From the cell containing the given text, extract its center point as [X, Y] coordinate. 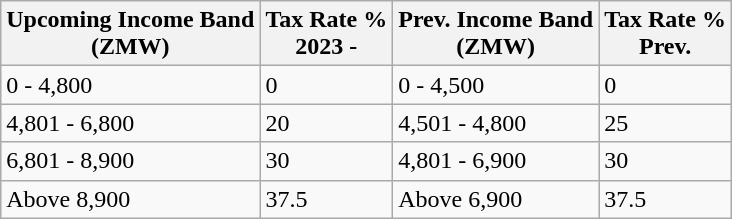
4,501 - 4,800 [496, 123]
20 [326, 123]
Above 8,900 [130, 199]
0 - 4,500 [496, 85]
Tax Rate %2023 - [326, 34]
6,801 - 8,900 [130, 161]
Above 6,900 [496, 199]
Prev. Income Band(ZMW) [496, 34]
Upcoming Income Band(ZMW) [130, 34]
4,801 - 6,900 [496, 161]
0 - 4,800 [130, 85]
4,801 - 6,800 [130, 123]
Tax Rate %Prev. [666, 34]
25 [666, 123]
